From the cell containing the given text, extract its center point as [x, y] coordinate. 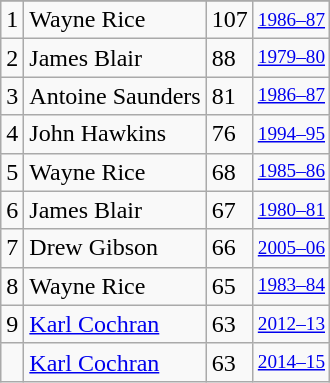
6 [12, 210]
8 [12, 286]
John Hawkins [115, 134]
1979–80 [291, 58]
68 [230, 172]
7 [12, 248]
65 [230, 286]
2014–15 [291, 362]
4 [12, 134]
67 [230, 210]
1980–81 [291, 210]
1 [12, 20]
66 [230, 248]
1985–86 [291, 172]
1994–95 [291, 134]
9 [12, 324]
107 [230, 20]
3 [12, 96]
5 [12, 172]
2 [12, 58]
1983–84 [291, 286]
88 [230, 58]
Antoine Saunders [115, 96]
2005–06 [291, 248]
76 [230, 134]
81 [230, 96]
Drew Gibson [115, 248]
2012–13 [291, 324]
